Return (X, Y) of the center of cell containing provided text 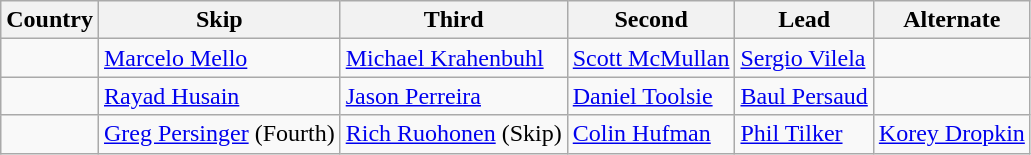
Jason Perreira (454, 96)
Country (50, 20)
Skip (219, 20)
Lead (804, 20)
Greg Persinger (Fourth) (219, 134)
Phil Tilker (804, 134)
Daniel Toolsie (651, 96)
Korey Dropkin (952, 134)
Second (651, 20)
Baul Persaud (804, 96)
Rich Ruohonen (Skip) (454, 134)
Colin Hufman (651, 134)
Marcelo Mello (219, 58)
Rayad Husain (219, 96)
Scott McMullan (651, 58)
Alternate (952, 20)
Sergio Vilela (804, 58)
Third (454, 20)
Michael Krahenbuhl (454, 58)
